Detect which cell encompasses the target text, then output its [x, y] center coordinate. 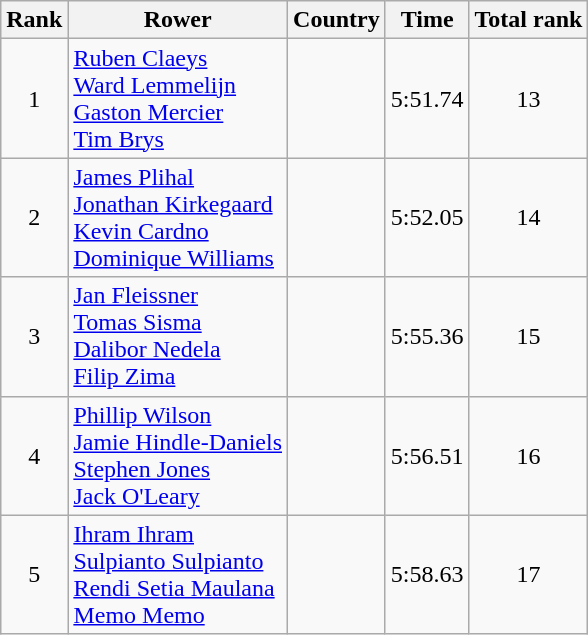
3 [34, 336]
2 [34, 218]
1 [34, 98]
4 [34, 456]
Ruben ClaeysWard LemmelijnGaston MercierTim Brys [178, 98]
5 [34, 574]
5:52.05 [427, 218]
Total rank [528, 20]
15 [528, 336]
17 [528, 574]
5:58.63 [427, 574]
Country [337, 20]
Time [427, 20]
Rank [34, 20]
James PlihalJonathan KirkegaardKevin CardnoDominique Williams [178, 218]
14 [528, 218]
Ihram IhramSulpianto SulpiantoRendi Setia MaulanaMemo Memo [178, 574]
Phillip WilsonJamie Hindle-DanielsStephen JonesJack O'Leary [178, 456]
5:56.51 [427, 456]
5:55.36 [427, 336]
Rower [178, 20]
Jan FleissnerTomas SismaDalibor NedelaFilip Zima [178, 336]
5:51.74 [427, 98]
16 [528, 456]
13 [528, 98]
